Return [x, y] of the center of cell containing provided text 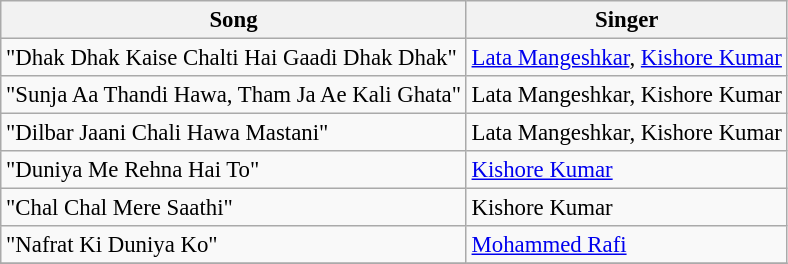
Song [234, 20]
"Nafrat Ki Duniya Ko" [234, 245]
Singer [626, 20]
"Dhak Dhak Kaise Chalti Hai Gaadi Dhak Dhak" [234, 58]
"Dilbar Jaani Chali Hawa Mastani" [234, 133]
"Chal Chal Mere Saathi" [234, 208]
Mohammed Rafi [626, 245]
"Sunja Aa Thandi Hawa, Tham Ja Ae Kali Ghata" [234, 95]
"Duniya Me Rehna Hai To" [234, 170]
